Extract the (x, y) coordinate from the center of the cell holding the provided text.  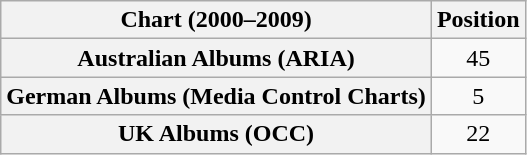
UK Albums (OCC) (216, 134)
Position (478, 20)
Chart (2000–2009) (216, 20)
22 (478, 134)
German Albums (Media Control Charts) (216, 96)
45 (478, 58)
Australian Albums (ARIA) (216, 58)
5 (478, 96)
